Output the (X, Y) coordinate of the center of the cell containing the given text.  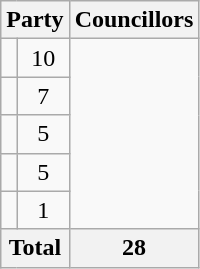
Total (35, 248)
1 (43, 210)
10 (43, 58)
Councillors (134, 20)
Party (35, 20)
7 (43, 96)
28 (134, 248)
